Return the [X, Y] coordinate for the center point of the cell that contains the specified text.  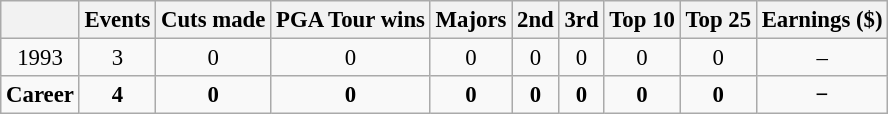
Cuts made [214, 20]
PGA Tour wins [351, 20]
2nd [536, 20]
Events [117, 20]
3rd [582, 20]
3 [117, 58]
− [822, 95]
– [822, 58]
Top 10 [642, 20]
Career [40, 95]
Majors [470, 20]
Earnings ($) [822, 20]
4 [117, 95]
Top 25 [718, 20]
1993 [40, 58]
